Provide the (X, Y) coordinate of the cell's center where the given text is located.  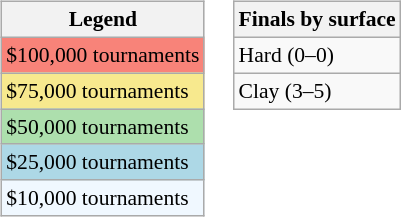
$100,000 tournaments (102, 55)
Hard (0–0) (318, 55)
$50,000 tournaments (102, 127)
Clay (3–5) (318, 91)
$10,000 tournaments (102, 198)
Finals by surface (318, 20)
$25,000 tournaments (102, 162)
$75,000 tournaments (102, 91)
Legend (102, 20)
